Return the [X, Y] coordinate for the center point of the cell that contains the specified text.  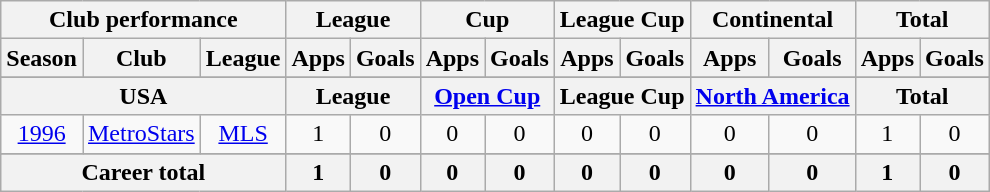
North America [772, 96]
Season [42, 58]
1996 [42, 134]
Continental [772, 20]
MetroStars [141, 134]
Club [141, 58]
Open Cup [487, 96]
MLS [243, 134]
Career total [144, 172]
USA [144, 96]
Cup [487, 20]
Club performance [144, 20]
